Identify which cell holds the provided text, then report its (X, Y) central coordinate. 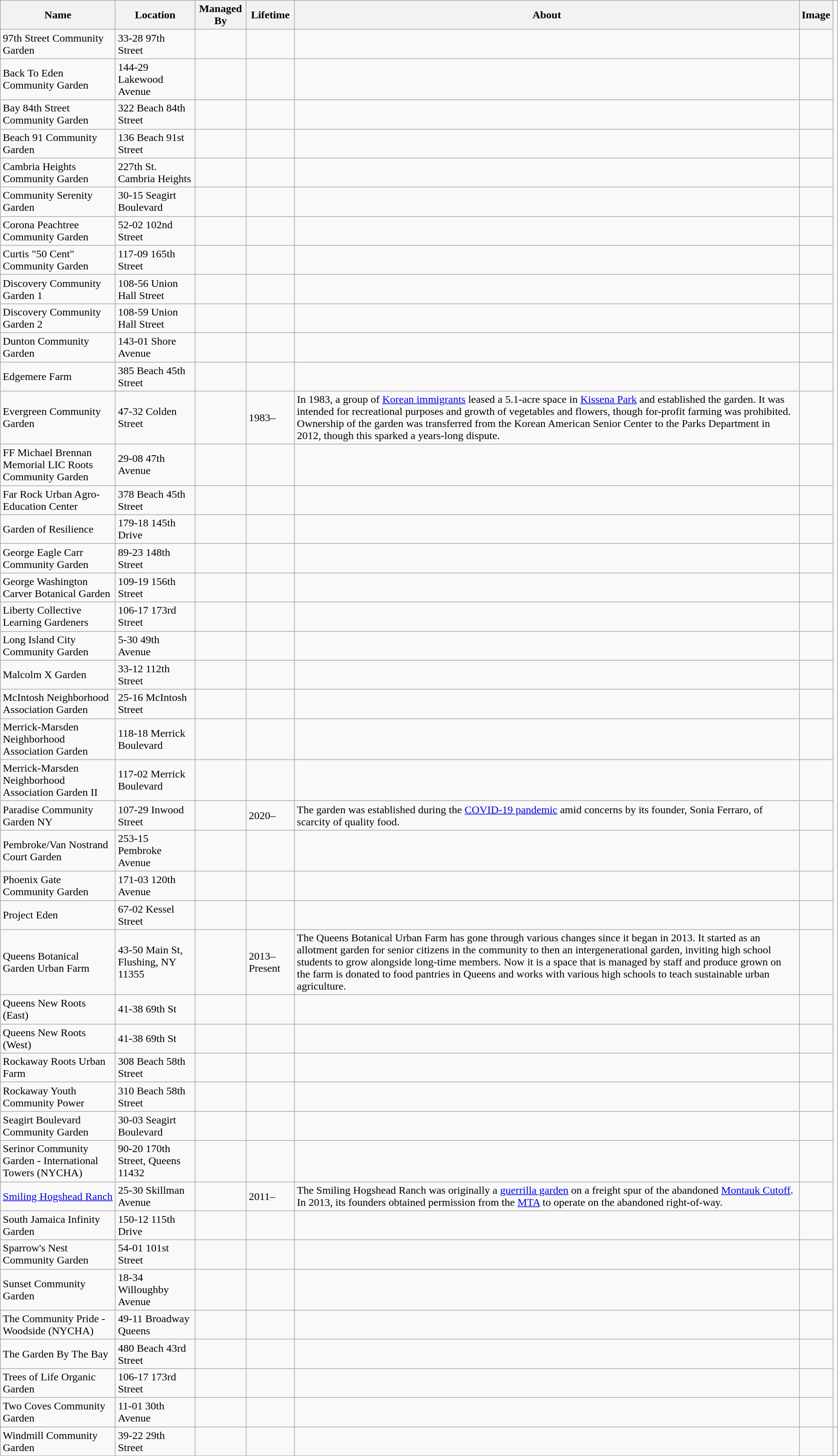
Paradise Community Garden NY (58, 816)
52-02 102nd Street (155, 231)
Community Serenity Garden (58, 201)
97th Street Community Garden (58, 44)
18-34 Willoughby Avenue (155, 1289)
47-32 Colden Street (155, 418)
Evergreen Community Garden (58, 418)
About (547, 15)
Cambria Heights Community Garden (58, 173)
Managed By (220, 15)
179-18 145th Drive (155, 529)
143-01 Shore Avenue (155, 347)
54-01 101st Street (155, 1254)
25-16 McIntosh Street (155, 704)
118-18 Merrick Boulevard (155, 739)
480 Beach 43rd Street (155, 1354)
227th St. Cambria Heights (155, 173)
Bay 84th Street Community Garden (58, 115)
Long Island City Community Garden (58, 645)
117-09 165th Street (155, 260)
11-01 30th Avenue (155, 1412)
Project Eden (58, 915)
253-15 Pembroke Avenue (155, 850)
South Jamaica Infinity Garden (58, 1225)
33-28 97th Street (155, 44)
Rockaway Youth Community Power (58, 1097)
Two Coves Community Garden (58, 1412)
Trees of Life Organic Garden (58, 1383)
The Garden By The Bay (58, 1354)
Curtis "50 Cent" Community Garden (58, 260)
30-15 Seagirt Boulevard (155, 201)
Corona Peachtree Community Garden (58, 231)
Smiling Hogshead Ranch (58, 1196)
171-03 120th Avenue (155, 885)
308 Beach 58th Street (155, 1068)
Name (58, 15)
109-19 156th Street (155, 587)
Queens New Roots (West) (58, 1038)
Rockaway Roots Urban Farm (58, 1068)
FF Michael Brennan Memorial LIC Roots Community Garden (58, 465)
George Eagle Carr Community Garden (58, 559)
Far Rock Urban Agro-Education Center (58, 500)
Liberty Collective Learning Gardeners (58, 617)
2013–Present (270, 962)
108-59 Union Hall Street (155, 318)
43-50 Main St, Flushing, NY 11355 (155, 962)
90-20 170th Street, Queens 11432 (155, 1161)
Dunton Community Garden (58, 347)
Edgemere Farm (58, 376)
Seagirt Boulevard Community Garden (58, 1126)
378 Beach 45th Street (155, 500)
Image (816, 15)
29-08 47th Avenue (155, 465)
89-23 148th Street (155, 559)
385 Beach 45th Street (155, 376)
Location (155, 15)
Serinor Community Garden - International Towers (NYCHA) (58, 1161)
2020– (270, 816)
The Community Pride - Woodside (NYCHA) (58, 1325)
Malcolm X Garden (58, 675)
Merrick-Marsden Neighborhood Association Garden II (58, 780)
Discovery Community Garden 1 (58, 289)
Garden of Resilience (58, 529)
5-30 49th Avenue (155, 645)
Sunset Community Garden (58, 1289)
Sparrow's Nest Community Garden (58, 1254)
108-56 Union Hall Street (155, 289)
Beach 91 Community Garden (58, 143)
1983– (270, 418)
322 Beach 84th Street (155, 115)
33-12 112th Street (155, 675)
144-29 Lakewood Avenue (155, 79)
39-22 29th Street (155, 1441)
107-29 Inwood Street (155, 816)
49-11 Broadway Queens (155, 1325)
The garden was established during the COVID-19 pandemic amid concerns by its founder, Sonia Ferraro, of scarcity of quality food. (547, 816)
117-02 Merrick Boulevard (155, 780)
Windmill Community Garden (58, 1441)
Merrick-Marsden Neighborhood Association Garden (58, 739)
Back To Eden Community Garden (58, 79)
Pembroke/Van Nostrand Court Garden (58, 850)
136 Beach 91st Street (155, 143)
67-02 Kessel Street (155, 915)
Queens New Roots (East) (58, 1010)
Discovery Community Garden 2 (58, 318)
30-03 Seagirt Boulevard (155, 1126)
310 Beach 58th Street (155, 1097)
McIntosh Neighborhood Association Garden (58, 704)
2011– (270, 1196)
25-30 Skillman Avenue (155, 1196)
Queens Botanical Garden Urban Farm (58, 962)
George Washington Carver Botanical Garden (58, 587)
Phoenix Gate Community Garden (58, 885)
Lifetime (270, 15)
150-12 115th Drive (155, 1225)
